For the text-containing cell, return its midpoint in (x, y) coordinate format. 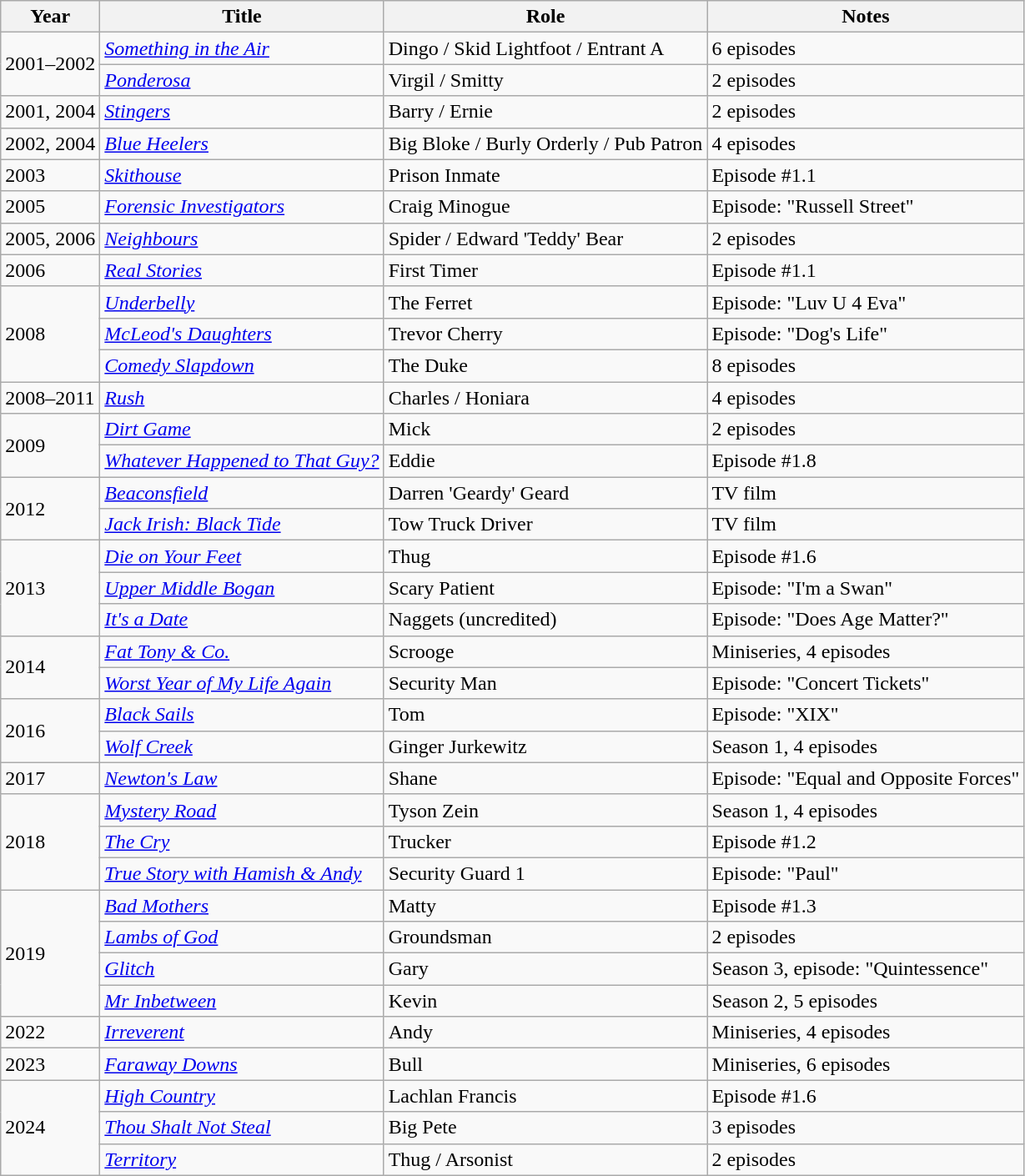
Ponderosa (242, 80)
Virgil / Smitty (545, 80)
The Cry (242, 842)
2022 (50, 1033)
Underbelly (242, 302)
Black Sails (242, 715)
2019 (50, 952)
Trucker (545, 842)
First Timer (545, 270)
Skithouse (242, 175)
Stingers (242, 112)
Charles / Honiara (545, 398)
Season 2, 5 episodes (866, 1001)
High Country (242, 1096)
Episode: "Concert Tickets" (866, 683)
Security Guard 1 (545, 873)
Thug / Arsonist (545, 1159)
Scrooge (545, 651)
2006 (50, 270)
Irreverent (242, 1033)
Barry / Ernie (545, 112)
Miniseries, 6 episodes (866, 1064)
Rush (242, 398)
Security Man (545, 683)
Lambs of God (242, 937)
2013 (50, 588)
2003 (50, 175)
3 episodes (866, 1128)
Faraway Downs (242, 1064)
Tow Truck Driver (545, 525)
It's a Date (242, 620)
6 episodes (866, 48)
Episode: "I'm a Swan" (866, 588)
Groundsman (545, 937)
Beaconsfield (242, 493)
Mr Inbetween (242, 1001)
Big Pete (545, 1128)
Spider / Edward 'Teddy' Bear (545, 239)
True Story with Hamish & Andy (242, 873)
Thug (545, 556)
Bull (545, 1064)
Matty (545, 905)
Episode: "Luv U 4 Eva" (866, 302)
Real Stories (242, 270)
Kevin (545, 1001)
Dirt Game (242, 430)
Ginger Jurkewitz (545, 746)
Episode: "Russell Street" (866, 207)
2005, 2006 (50, 239)
Tom (545, 715)
2005 (50, 207)
2008–2011 (50, 398)
Gary (545, 969)
Eddie (545, 461)
Fat Tony & Co. (242, 651)
Prison Inmate (545, 175)
2002, 2004 (50, 143)
Whatever Happened to That Guy? (242, 461)
Notes (866, 17)
Neighbours (242, 239)
The Duke (545, 365)
Role (545, 17)
Darren 'Geardy' Geard (545, 493)
Territory (242, 1159)
Blue Heelers (242, 143)
Wolf Creek (242, 746)
Newton's Law (242, 778)
Upper Middle Bogan (242, 588)
Episode: "Equal and Opposite Forces" (866, 778)
Die on Your Feet (242, 556)
Episode #1.2 (866, 842)
Jack Irish: Black Tide (242, 525)
Scary Patient (545, 588)
Episode #1.3 (866, 905)
Shane (545, 778)
Big Bloke / Burly Orderly / Pub Patron (545, 143)
McLeod's Daughters (242, 334)
Naggets (uncredited) (545, 620)
Episode: "Dog's Life" (866, 334)
2001, 2004 (50, 112)
Episode: "Paul" (866, 873)
Craig Minogue (545, 207)
Comedy Slapdown (242, 365)
Trevor Cherry (545, 334)
Year (50, 17)
2017 (50, 778)
2023 (50, 1064)
2008 (50, 334)
The Ferret (545, 302)
Forensic Investigators (242, 207)
Worst Year of My Life Again (242, 683)
Dingo / Skid Lightfoot / Entrant A (545, 48)
Episode: "Does Age Matter?" (866, 620)
8 episodes (866, 365)
2014 (50, 667)
Episode: "XIX" (866, 715)
2012 (50, 509)
Episode #1.8 (866, 461)
2009 (50, 445)
Andy (545, 1033)
Thou Shalt Not Steal (242, 1128)
Tyson Zein (545, 810)
2024 (50, 1128)
Title (242, 17)
Lachlan Francis (545, 1096)
Mick (545, 430)
2001–2002 (50, 64)
Bad Mothers (242, 905)
Season 3, episode: "Quintessence" (866, 969)
2018 (50, 842)
Something in the Air (242, 48)
Mystery Road (242, 810)
Glitch (242, 969)
2016 (50, 731)
